Find where the given text appears and provide that cell's center as (x, y) coordinate. 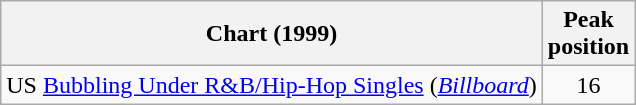
Peakposition (588, 34)
Chart (1999) (272, 34)
16 (588, 85)
US Bubbling Under R&B/Hip-Hop Singles (Billboard) (272, 85)
